Pinpoint the cell where the given text exists, returning its [x, y] midpoint coordinate. 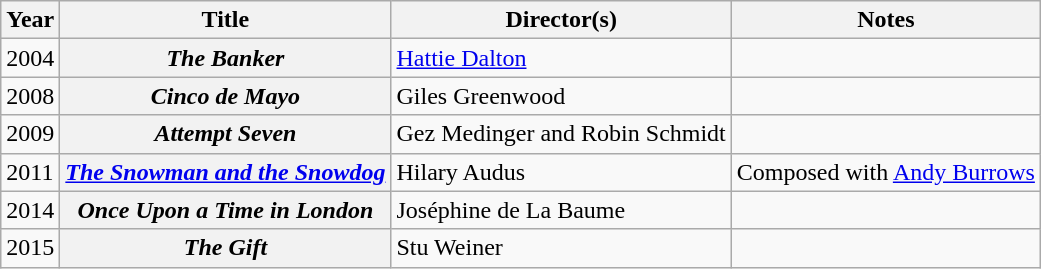
2011 [30, 172]
Composed with Andy Burrows [886, 172]
2015 [30, 248]
Notes [886, 20]
Year [30, 20]
2008 [30, 96]
The Gift [226, 248]
Stu Weiner [561, 248]
Director(s) [561, 20]
Giles Greenwood [561, 96]
2014 [30, 210]
Hilary Audus [561, 172]
Once Upon a Time in London [226, 210]
Gez Medinger and Robin Schmidt [561, 134]
Attempt Seven [226, 134]
The Snowman and the Snowdog [226, 172]
Hattie Dalton [561, 58]
Joséphine de La Baume [561, 210]
Title [226, 20]
The Banker [226, 58]
2009 [30, 134]
Cinco de Mayo [226, 96]
2004 [30, 58]
